Return (x, y) of the center of cell containing provided text 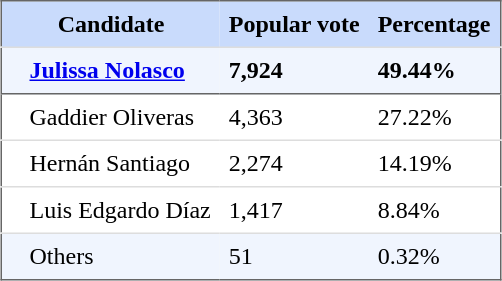
49.44% (435, 70)
Luis Edgardo Díaz (120, 210)
Percentage (435, 24)
Gaddier Oliveras (120, 117)
Others (120, 256)
1,417 (294, 210)
Hernán Santiago (120, 163)
Candidate (111, 24)
0.32% (435, 256)
2,274 (294, 163)
Popular vote (294, 24)
27.22% (435, 117)
8.84% (435, 210)
51 (294, 256)
7,924 (294, 70)
Julissa Nolasco (120, 70)
14.19% (435, 163)
4,363 (294, 117)
